Locate the cell with the specified text and output its (X, Y) center coordinate. 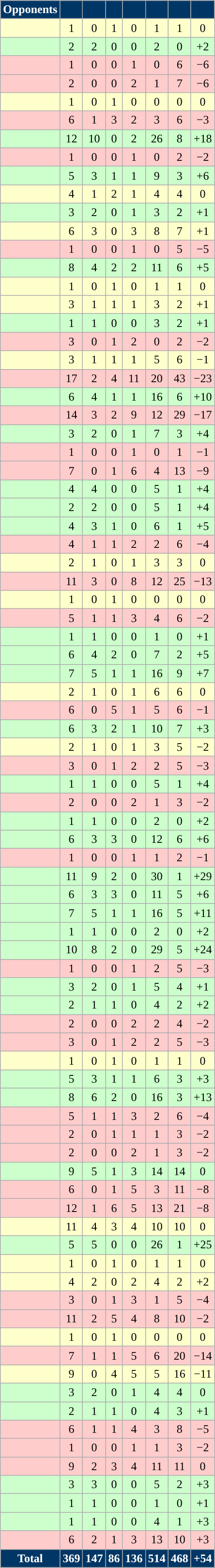
+10 (202, 397)
−23 (202, 378)
468 (179, 1558)
Opponents (30, 10)
+54 (202, 1558)
147 (94, 1558)
369 (72, 1558)
17 (72, 378)
+25 (202, 1245)
−14 (202, 1355)
86 (114, 1558)
−13 (202, 581)
−9 (202, 470)
+11 (202, 913)
−17 (202, 415)
514 (157, 1558)
+29 (202, 876)
Total (30, 1558)
+13 (202, 1097)
+7 (202, 673)
+18 (202, 139)
25 (179, 581)
21 (179, 1208)
−11 (202, 1374)
+24 (202, 950)
30 (157, 876)
136 (134, 1558)
43 (179, 378)
